Scan for the cell matching the given text and deliver its (x, y) coordinate at center. 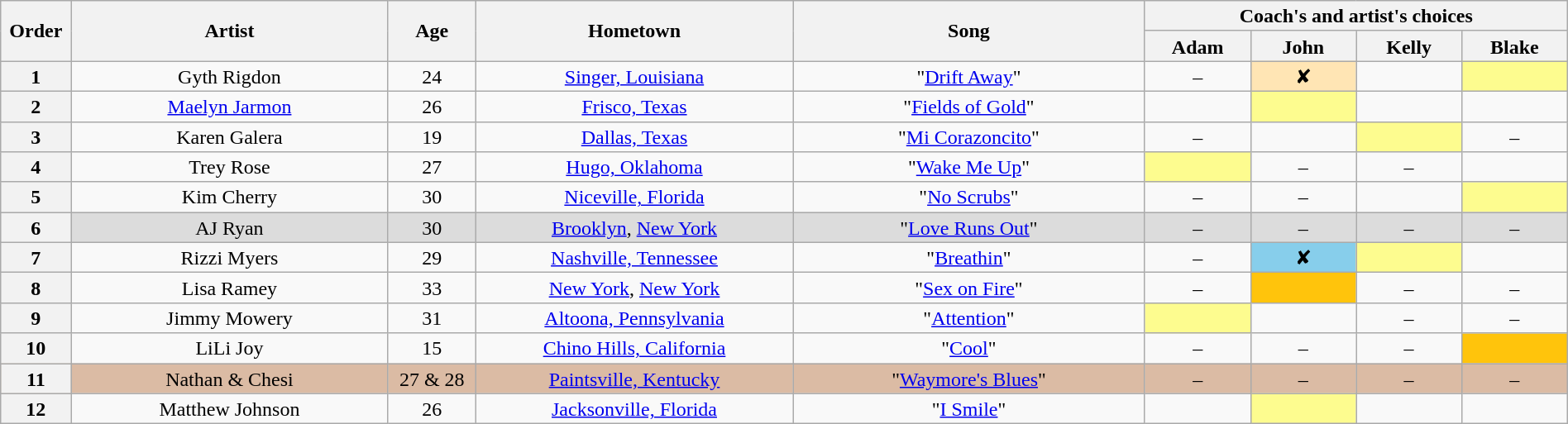
"Wake Me Up" (969, 167)
4 (36, 167)
11 (36, 379)
19 (432, 137)
27 & 28 (432, 379)
Jacksonville, Florida (633, 408)
Altoona, Pennsylvania (633, 317)
Coach's and artist's choices (1356, 17)
"Fields of Gold" (969, 106)
Niceville, Florida (633, 197)
Nathan & Chesi (230, 379)
24 (432, 76)
"Drift Away" (969, 76)
8 (36, 288)
Chino Hills, California (633, 349)
1 (36, 76)
15 (432, 349)
Lisa Ramey (230, 288)
Rizzi Myers (230, 258)
29 (432, 258)
5 (36, 197)
Karen Galera (230, 137)
Blake (1514, 46)
"No Scrubs" (969, 197)
Kelly (1409, 46)
"I Smile" (969, 408)
Adam (1198, 46)
2 (36, 106)
"Love Runs Out" (969, 228)
7 (36, 258)
AJ Ryan (230, 228)
LiLi Joy (230, 349)
Maelyn Jarmon (230, 106)
Frisco, Texas (633, 106)
"Attention" (969, 317)
Singer, Louisiana (633, 76)
10 (36, 349)
Brooklyn, New York (633, 228)
"Cool" (969, 349)
Artist (230, 31)
Jimmy Mowery (230, 317)
Nashville, Tennessee (633, 258)
New York, New York (633, 288)
"Sex on Fire" (969, 288)
Song (969, 31)
Paintsville, Kentucky (633, 379)
Hugo, Oklahoma (633, 167)
27 (432, 167)
31 (432, 317)
9 (36, 317)
Age (432, 31)
Dallas, Texas (633, 137)
Gyth Rigdon (230, 76)
Kim Cherry (230, 197)
Order (36, 31)
"Breathin" (969, 258)
12 (36, 408)
"Waymore's Blues" (969, 379)
Hometown (633, 31)
33 (432, 288)
3 (36, 137)
John (1303, 46)
"Mi Corazoncito" (969, 137)
6 (36, 228)
Matthew Johnson (230, 408)
Trey Rose (230, 167)
